Extract the (x, y) coordinate from the center of the cell holding the provided text.  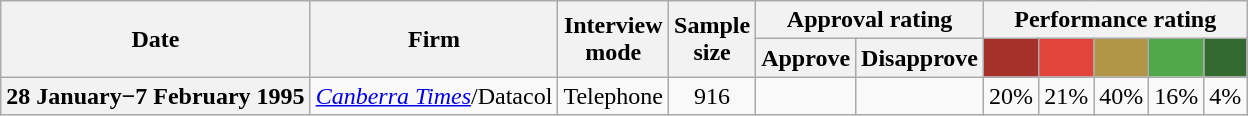
Interviewmode (614, 39)
20% (1012, 96)
Date (156, 39)
Canberra Times/Datacol (434, 96)
916 (712, 96)
Telephone (614, 96)
Firm (434, 39)
Samplesize (712, 39)
Disapprove (920, 58)
40% (1122, 96)
4% (1226, 96)
Performance rating (1116, 20)
Approve (806, 58)
Approval rating (870, 20)
16% (1176, 96)
21% (1066, 96)
28 January−7 February 1995 (156, 96)
